For the text-containing cell, return its midpoint in [x, y] coordinate format. 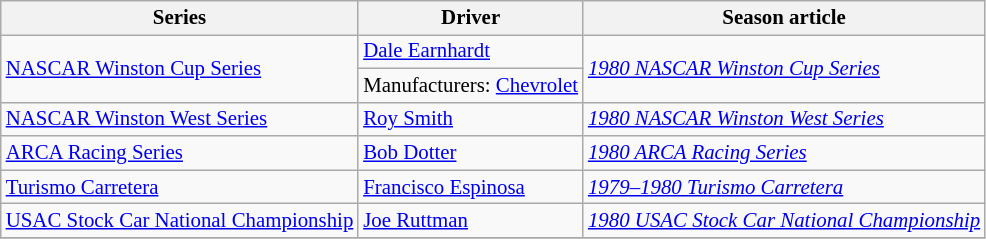
NASCAR Winston Cup Series [180, 68]
Turismo Carretera [180, 187]
Dale Earnhardt [470, 51]
Series [180, 18]
Joe Ruttman [470, 221]
Season article [784, 18]
Manufacturers: Chevrolet [470, 85]
NASCAR Winston West Series [180, 119]
Roy Smith [470, 119]
1980 ARCA Racing Series [784, 153]
Driver [470, 18]
1980 NASCAR Winston West Series [784, 119]
ARCA Racing Series [180, 153]
USAC Stock Car National Championship [180, 221]
1980 NASCAR Winston Cup Series [784, 68]
1979–1980 Turismo Carretera [784, 187]
1980 USAC Stock Car National Championship [784, 221]
Francisco Espinosa [470, 187]
Bob Dotter [470, 153]
